Determine the (x, y) coordinate at the center of the cell enclosing the given text.  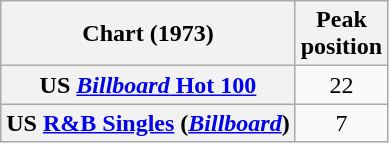
22 (341, 85)
US R&B Singles (Billboard) (148, 123)
7 (341, 123)
US Billboard Hot 100 (148, 85)
Chart (1973) (148, 34)
Peakposition (341, 34)
